Determine the (X, Y) coordinate at the center of the cell enclosing the given text.  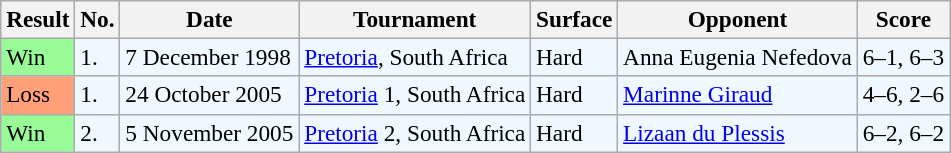
Anna Eugenia Nefedova (738, 57)
6–1, 6–3 (903, 57)
24 October 2005 (210, 95)
Loss (38, 95)
6–2, 6–2 (903, 133)
Lizaan du Plessis (738, 133)
Pretoria 1, South Africa (415, 95)
4–6, 2–6 (903, 95)
Result (38, 19)
Score (903, 19)
2. (98, 133)
Marinne Giraud (738, 95)
Opponent (738, 19)
Pretoria 2, South Africa (415, 133)
Date (210, 19)
No. (98, 19)
Surface (574, 19)
Pretoria, South Africa (415, 57)
Tournament (415, 19)
7 December 1998 (210, 57)
5 November 2005 (210, 133)
